Pinpoint the cell where the given text exists, returning its [X, Y] midpoint coordinate. 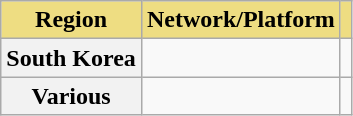
Region [72, 20]
South Korea [72, 58]
Various [72, 96]
Network/Platform [240, 20]
